Determine the [X, Y] coordinate at the center of the cell enclosing the given text.  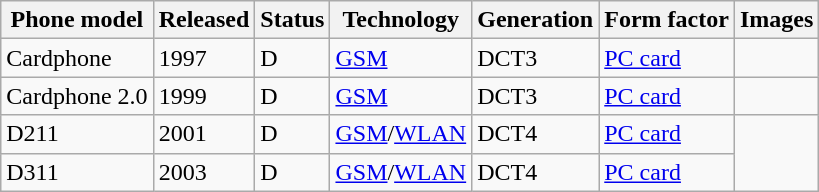
Phone model [77, 20]
1999 [204, 96]
1997 [204, 58]
Status [292, 20]
D311 [77, 172]
Generation [536, 20]
Technology [401, 20]
2001 [204, 134]
Images [776, 20]
Released [204, 20]
2003 [204, 172]
Cardphone 2.0 [77, 96]
D211 [77, 134]
Form factor [667, 20]
Cardphone [77, 58]
